Search for the cell housing the specified text and yield its (X, Y) center coordinate. 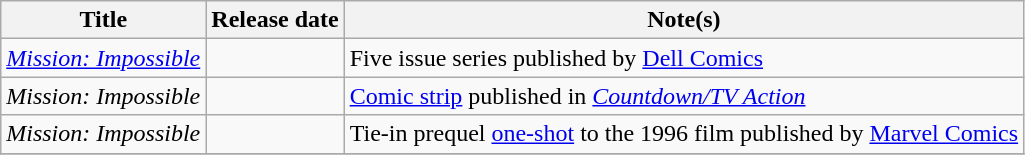
Release date (275, 20)
Tie-in prequel one-shot to the 1996 film published by Marvel Comics (684, 134)
Five issue series published by Dell Comics (684, 58)
Note(s) (684, 20)
Comic strip published in Countdown/TV Action (684, 96)
Title (104, 20)
